Scan for the cell matching the given text and deliver its (x, y) coordinate at center. 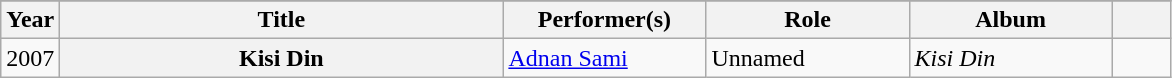
Unnamed (808, 58)
2007 (30, 58)
Performer(s) (604, 20)
Adnan Sami (604, 58)
Role (808, 20)
Album (1010, 20)
Title (282, 20)
Year (30, 20)
